Output the (X, Y) coordinate of the center of the cell containing the given text.  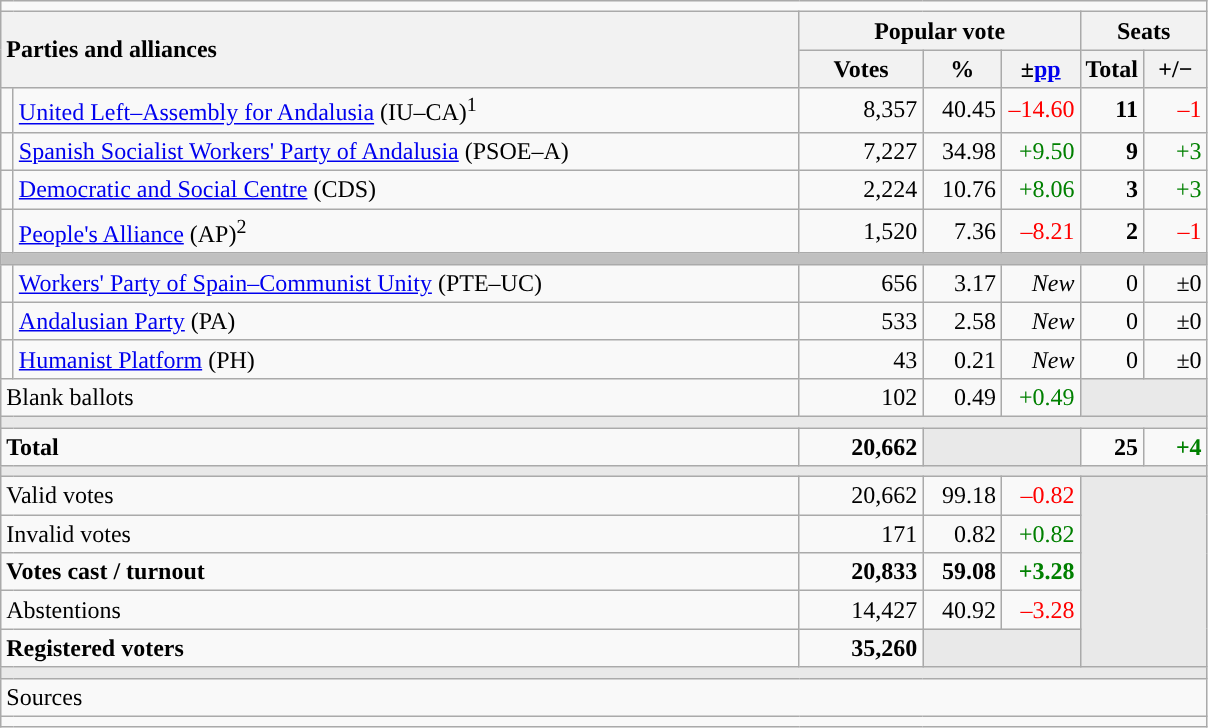
656 (861, 283)
Parties and alliances (400, 50)
Valid votes (400, 496)
Votes (861, 69)
Votes cast / turnout (400, 572)
14,427 (861, 610)
–14.60 (1040, 110)
533 (861, 321)
99.18 (962, 496)
9 (1112, 151)
+3.28 (1040, 572)
Sources (604, 697)
–3.28 (1040, 610)
7,227 (861, 151)
35,260 (861, 648)
Seats (1144, 31)
1,520 (861, 232)
43 (861, 359)
2.58 (962, 321)
+/− (1176, 69)
8,357 (861, 110)
40.45 (962, 110)
0.82 (962, 534)
34.98 (962, 151)
11 (1112, 110)
–0.82 (1040, 496)
Blank ballots (400, 397)
25 (1112, 447)
59.08 (962, 572)
Popular vote (940, 31)
+4 (1176, 447)
40.92 (962, 610)
Andalusian Party (PA) (406, 321)
0.21 (962, 359)
United Left–Assembly for Andalusia (IU–CA)1 (406, 110)
–8.21 (1040, 232)
±pp (1040, 69)
+9.50 (1040, 151)
Humanist Platform (PH) (406, 359)
102 (861, 397)
3 (1112, 190)
20,833 (861, 572)
10.76 (962, 190)
People's Alliance (AP)2 (406, 232)
2,224 (861, 190)
Invalid votes (400, 534)
+8.06 (1040, 190)
171 (861, 534)
3.17 (962, 283)
+0.82 (1040, 534)
Registered voters (400, 648)
Democratic and Social Centre (CDS) (406, 190)
Spanish Socialist Workers' Party of Andalusia (PSOE–A) (406, 151)
2 (1112, 232)
0.49 (962, 397)
7.36 (962, 232)
+0.49 (1040, 397)
% (962, 69)
Abstentions (400, 610)
Workers' Party of Spain–Communist Unity (PTE–UC) (406, 283)
